Capture the cell that displays the provided text and extract its (X, Y) central coordinate. 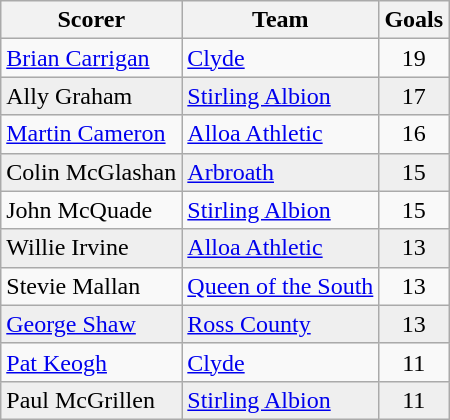
16 (414, 134)
Martin Cameron (92, 134)
Pat Keogh (92, 362)
Arbroath (280, 172)
Ally Graham (92, 96)
17 (414, 96)
Paul McGrillen (92, 400)
George Shaw (92, 324)
Goals (414, 20)
Colin McGlashan (92, 172)
Ross County (280, 324)
Scorer (92, 20)
Team (280, 20)
Brian Carrigan (92, 58)
Stevie Mallan (92, 286)
Queen of the South (280, 286)
John McQuade (92, 210)
Willie Irvine (92, 248)
19 (414, 58)
